Return the [X, Y] coordinate for the center point of the cell that contains the specified text.  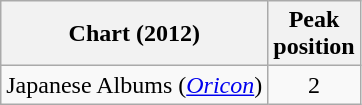
2 [314, 85]
Japanese Albums (Oricon) [134, 85]
Peakposition [314, 34]
Chart (2012) [134, 34]
